Find where the given text appears and provide that cell's center as (x, y) coordinate. 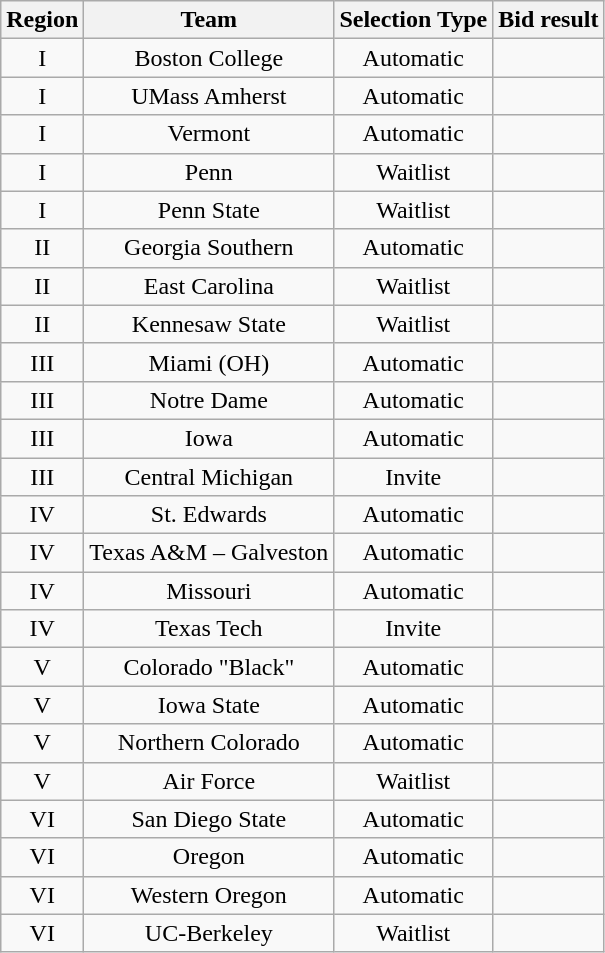
Penn (209, 172)
Texas Tech (209, 629)
Notre Dame (209, 400)
Georgia Southern (209, 248)
UC-Berkeley (209, 933)
East Carolina (209, 286)
Boston College (209, 58)
Team (209, 20)
Kennesaw State (209, 324)
Missouri (209, 591)
Iowa (209, 438)
Colorado "Black" (209, 667)
UMass Amherst (209, 96)
Central Michigan (209, 477)
Vermont (209, 134)
Oregon (209, 857)
Texas A&M – Galveston (209, 553)
Region (42, 20)
Miami (OH) (209, 362)
Bid result (548, 20)
Northern Colorado (209, 743)
San Diego State (209, 819)
Iowa State (209, 705)
St. Edwards (209, 515)
Western Oregon (209, 895)
Selection Type (414, 20)
Penn State (209, 210)
Air Force (209, 781)
